Detect which cell encompasses the target text, then output its [x, y] center coordinate. 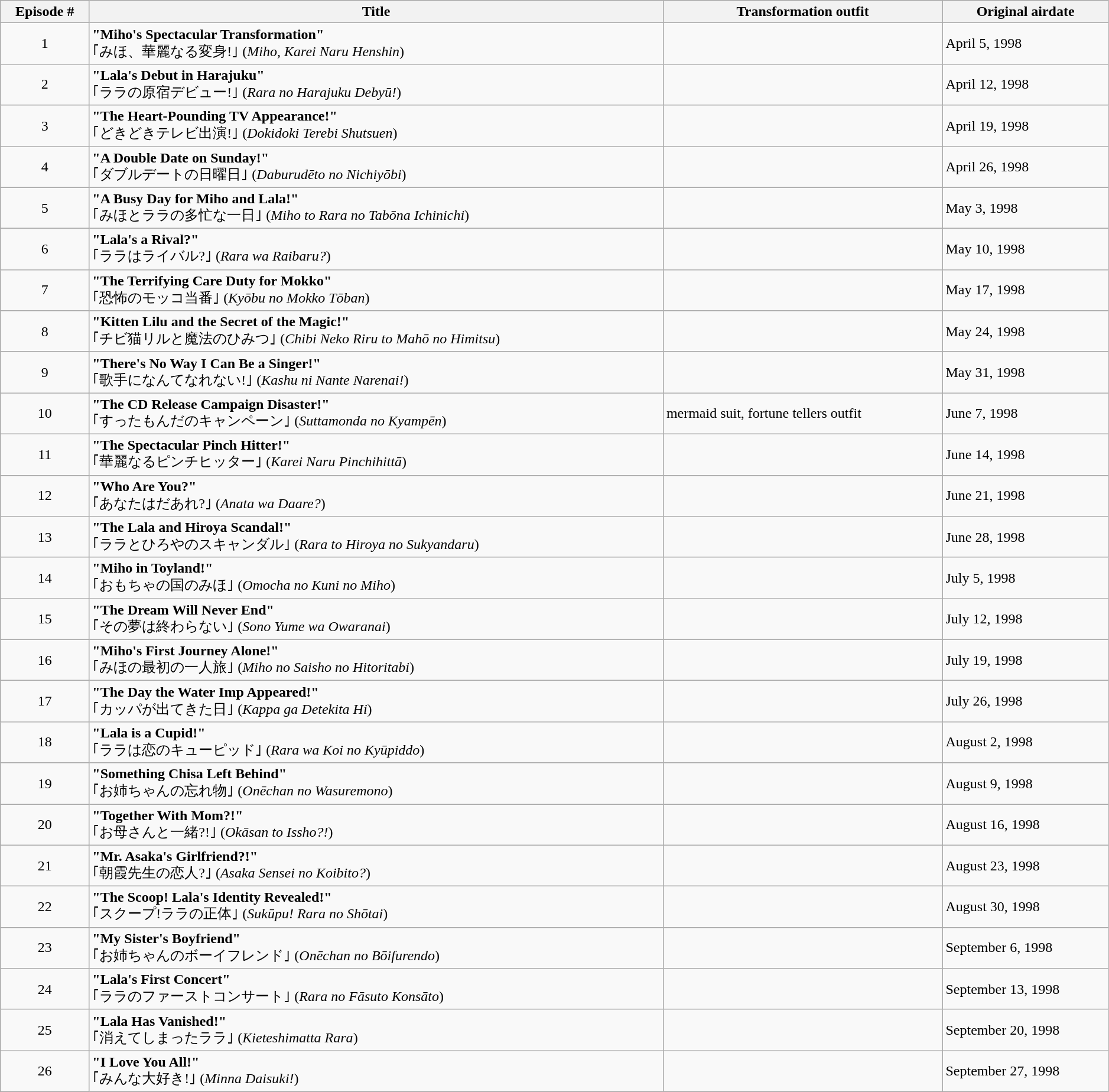
"Lala's First Concert"｢ララのファーストコンサート｣ (Rara no Fāsuto Konsāto) [376, 989]
"The Spectacular Pinch Hitter!"｢華麗なるピンチヒッター｣ (Karei Naru Pinchihittā) [376, 454]
"Lala's Debut in Harajuku"｢ララの原宿デビュー!｣ (Rara no Harajuku Debyū!) [376, 84]
Original airdate [1026, 12]
"The Day the Water Imp Appeared!"｢カッパが出てきた日｣ (Kappa ga Detekita Hi) [376, 701]
"The Heart-Pounding TV Appearance!"｢どきどきテレビ出演!｣ (Dokidoki Terebi Shutsuen) [376, 126]
"Mr. Asaka's Girlfriend?!"｢朝霞先生の恋人?｣ (Asaka Sensei no Koibito?) [376, 866]
September 6, 1998 [1026, 948]
"I Love You All!"｢みんな大好き!｣ (Minna Daisuki!) [376, 1071]
7 [45, 290]
21 [45, 866]
10 [45, 414]
Episode # [45, 12]
June 7, 1998 [1026, 414]
17 [45, 701]
"A Double Date on Sunday!"｢ダブルデートの日曜日｣ (Daburudēto no Nichiyōbi) [376, 167]
"The Lala and Hiroya Scandal!"｢ララとひろやのスキャンダル｣ (Rara to Hiroya no Sukyandaru) [376, 537]
August 16, 1998 [1026, 824]
Title [376, 12]
"Something Chisa Left Behind"｢お姉ちゃんの忘れ物｣ (Onēchan no Wasuremono) [376, 784]
June 14, 1998 [1026, 454]
August 23, 1998 [1026, 866]
May 24, 1998 [1026, 331]
1 [45, 44]
"There's No Way I Can Be a Singer!"｢歌手になんてなれない!｣ (Kashu ni Nante Narenai!) [376, 372]
September 13, 1998 [1026, 989]
July 12, 1998 [1026, 619]
"The Dream Will Never End"｢その夢は終わらない｣ (Sono Yume wa Owaranai) [376, 619]
"Together With Mom?!"｢お母さんと一緒?!｣ (Okāsan to Issho?!) [376, 824]
"Lala is a Cupid!"｢ララは恋のキューピッド｣ (Rara wa Koi no Kyūpiddo) [376, 742]
May 10, 1998 [1026, 249]
"Lala's a Rival?"｢ララはライバル?｣ (Rara wa Raibaru?) [376, 249]
"Lala Has Vanished!"｢消えてしまったララ｣ (Kieteshimatta Rara) [376, 1030]
24 [45, 989]
12 [45, 496]
April 19, 1998 [1026, 126]
"Miho in Toyland!"｢おもちゃの国のみほ｣ (Omocha no Kuni no Miho) [376, 578]
Transformation outfit [802, 12]
August 30, 1998 [1026, 907]
"A Busy Day for Miho and Lala!"｢みほとララの多忙な一日｣ (Miho to Rara no Tabōna Ichinichi) [376, 208]
September 27, 1998 [1026, 1071]
"Kitten Lilu and the Secret of the Magic!"｢チビ猫リルと魔法のひみつ｣ (Chibi Neko Riru to Mahō no Himitsu) [376, 331]
22 [45, 907]
3 [45, 126]
"Who Are You?"｢あなたはだあれ?｣ (Anata wa Daare?) [376, 496]
25 [45, 1030]
June 28, 1998 [1026, 537]
26 [45, 1071]
August 9, 1998 [1026, 784]
9 [45, 372]
4 [45, 167]
5 [45, 208]
8 [45, 331]
June 21, 1998 [1026, 496]
"The CD Release Campaign Disaster!"｢すったもんだのキャンペーン｣ (Suttamonda no Kyampēn) [376, 414]
2 [45, 84]
August 2, 1998 [1026, 742]
6 [45, 249]
18 [45, 742]
April 5, 1998 [1026, 44]
15 [45, 619]
April 12, 1998 [1026, 84]
May 3, 1998 [1026, 208]
"My Sister's Boyfriend"｢お姉ちゃんのボーイフレンド｣ (Onēchan no Bōifurendo) [376, 948]
mermaid suit, fortune tellers outfit [802, 414]
May 17, 1998 [1026, 290]
September 20, 1998 [1026, 1030]
"The Terrifying Care Duty for Mokko"｢恐怖のモッコ当番｣ (Kyōbu no Mokko Tōban) [376, 290]
14 [45, 578]
11 [45, 454]
April 26, 1998 [1026, 167]
13 [45, 537]
"Miho's First Journey Alone!"｢みほの最初の一人旅｣ (Miho no Saisho no Hitoritabi) [376, 660]
May 31, 1998 [1026, 372]
20 [45, 824]
July 5, 1998 [1026, 578]
"Miho's Spectacular Transformation"｢みほ、華麗なる変身!｣ (Miho, Karei Naru Henshin) [376, 44]
19 [45, 784]
July 19, 1998 [1026, 660]
"The Scoop! Lala's Identity Revealed!"｢スクープ!ララの正体｣ (Sukūpu! Rara no Shōtai) [376, 907]
23 [45, 948]
July 26, 1998 [1026, 701]
16 [45, 660]
